Output the (x, y) coordinate of the center of the cell containing the given text.  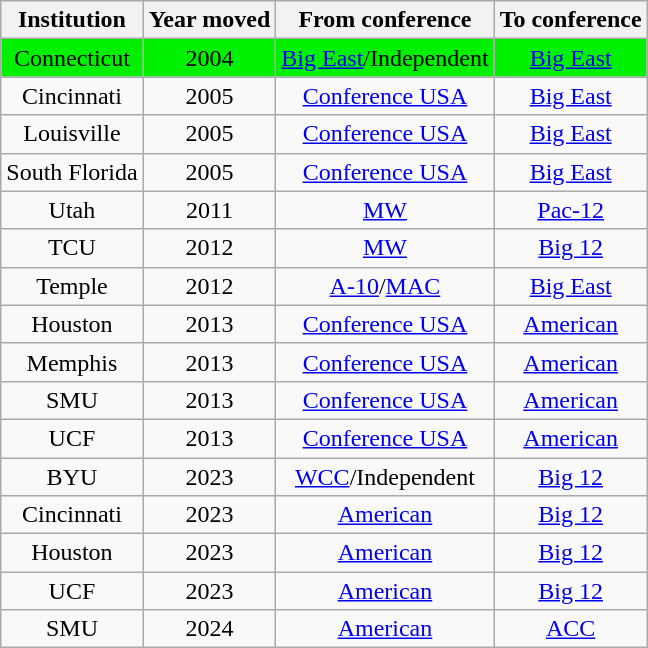
2011 (210, 210)
Pac-12 (570, 210)
From conference (385, 20)
WCC/Independent (385, 477)
2004 (210, 58)
Temple (72, 286)
Year moved (210, 20)
To conference (570, 20)
Memphis (72, 362)
Connecticut (72, 58)
A-10/MAC (385, 286)
Louisville (72, 134)
Utah (72, 210)
Big East/Independent (385, 58)
BYU (72, 477)
South Florida (72, 172)
TCU (72, 248)
2024 (210, 629)
Institution (72, 20)
ACC (570, 629)
